Extract the (X, Y) coordinate from the center of the cell holding the provided text.  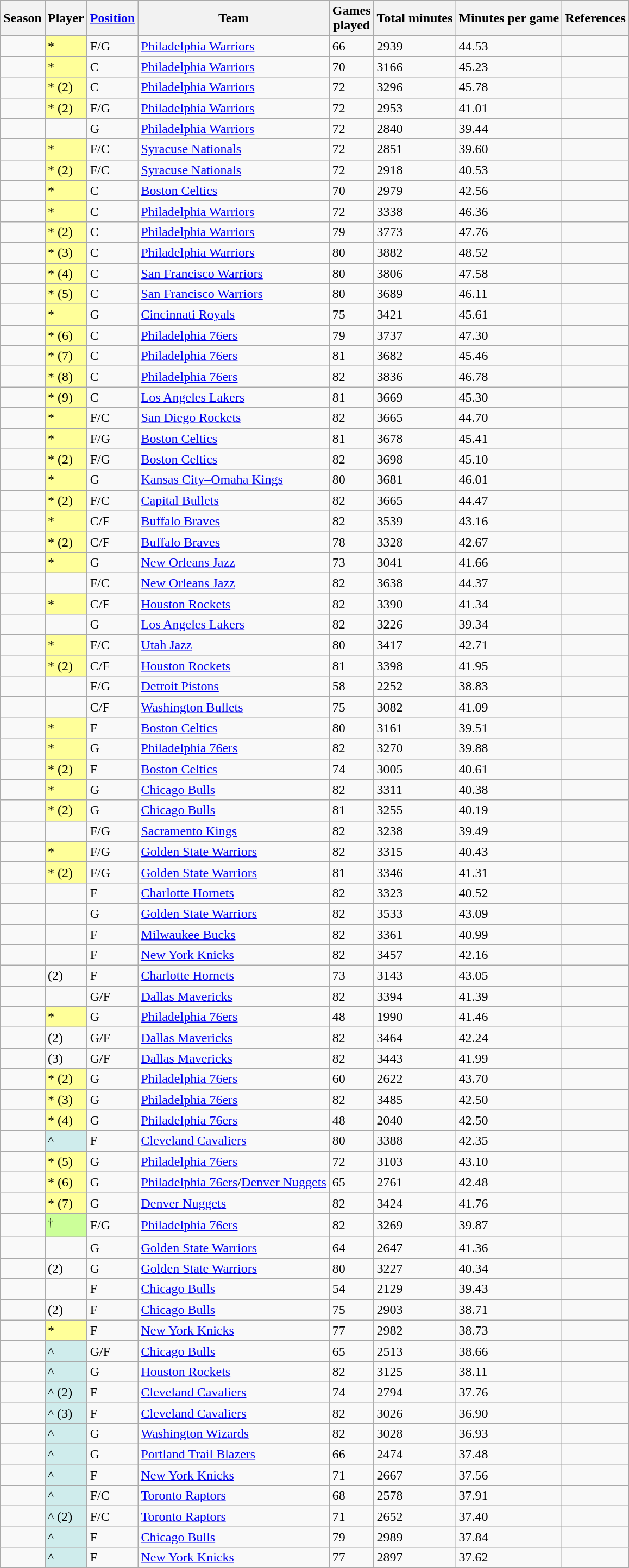
41.66 (509, 562)
58 (351, 687)
41.09 (509, 707)
3388 (415, 1141)
39.34 (509, 625)
3028 (415, 1433)
3311 (415, 790)
* (8) (66, 377)
40.34 (509, 1268)
2840 (415, 129)
41.99 (509, 1058)
37.48 (509, 1455)
3255 (415, 810)
Washington Wizards (234, 1433)
39.60 (509, 149)
40.53 (509, 170)
40.38 (509, 790)
3394 (415, 996)
3338 (415, 211)
39.51 (509, 728)
3315 (415, 852)
3269 (415, 1226)
Denver Nuggets (234, 1203)
3457 (415, 955)
2918 (415, 170)
2897 (415, 1558)
3005 (415, 769)
Portland Trail Blazers (234, 1455)
Gamesplayed (351, 18)
3390 (415, 604)
3421 (415, 315)
3678 (415, 439)
(3) (66, 1058)
38.11 (509, 1372)
46.11 (509, 294)
40.19 (509, 810)
3882 (415, 252)
^ (3) (66, 1413)
40.43 (509, 852)
42.71 (509, 645)
3026 (415, 1413)
41.01 (509, 108)
64 (351, 1248)
3398 (415, 666)
42.16 (509, 955)
Position (112, 18)
54 (351, 1289)
39.87 (509, 1226)
Sacramento Kings (234, 831)
42.35 (509, 1141)
2652 (415, 1516)
Player (66, 18)
2761 (415, 1182)
45.23 (509, 67)
2979 (415, 191)
44.70 (509, 418)
3296 (415, 87)
References (595, 18)
2989 (415, 1537)
2851 (415, 149)
3485 (415, 1100)
37.76 (509, 1392)
3041 (415, 562)
46.78 (509, 377)
38.83 (509, 687)
42.24 (509, 1038)
48.52 (509, 252)
42.56 (509, 191)
Philadelphia 76ers/Denver Nuggets (234, 1182)
3689 (415, 294)
2129 (415, 1289)
3464 (415, 1038)
3166 (415, 67)
38.66 (509, 1351)
45.61 (509, 315)
41.36 (509, 1248)
45.10 (509, 459)
Cincinnati Royals (234, 315)
3737 (415, 335)
3806 (415, 273)
Team (234, 18)
3836 (415, 377)
39.88 (509, 748)
45.46 (509, 356)
Minutes per game (509, 18)
2667 (415, 1475)
2513 (415, 1351)
36.93 (509, 1433)
41.76 (509, 1203)
40.99 (509, 934)
2622 (415, 1079)
Washington Bullets (234, 707)
3103 (415, 1161)
37.56 (509, 1475)
41.95 (509, 666)
37.40 (509, 1516)
39.44 (509, 129)
1990 (415, 1017)
68 (351, 1496)
43.16 (509, 521)
3125 (415, 1372)
45.78 (509, 87)
43.10 (509, 1161)
39.43 (509, 1289)
2474 (415, 1455)
2903 (415, 1310)
Season (23, 18)
San Diego Rockets (234, 418)
3698 (415, 459)
Kansas City–Omaha Kings (234, 480)
43.09 (509, 913)
44.47 (509, 500)
Detroit Pistons (234, 687)
3361 (415, 934)
3773 (415, 232)
3328 (415, 542)
3682 (415, 356)
3443 (415, 1058)
41.31 (509, 872)
† (66, 1226)
* (9) (66, 397)
2982 (415, 1330)
Milwaukee Bucks (234, 934)
37.62 (509, 1558)
3323 (415, 893)
2794 (415, 1392)
3143 (415, 976)
60 (351, 1079)
2252 (415, 687)
3161 (415, 728)
Utah Jazz (234, 645)
3270 (415, 748)
38.73 (509, 1330)
38.71 (509, 1310)
42.48 (509, 1182)
3417 (415, 645)
41.39 (509, 996)
37.84 (509, 1537)
41.46 (509, 1017)
44.53 (509, 46)
3424 (415, 1203)
47.30 (509, 335)
41.34 (509, 604)
3346 (415, 872)
Total minutes (415, 18)
42.67 (509, 542)
40.52 (509, 893)
3238 (415, 831)
2953 (415, 108)
2647 (415, 1248)
3226 (415, 625)
39.49 (509, 831)
45.41 (509, 439)
3681 (415, 480)
2939 (415, 46)
47.58 (509, 273)
78 (351, 542)
37.91 (509, 1496)
3539 (415, 521)
45.30 (509, 397)
43.70 (509, 1079)
3638 (415, 583)
3669 (415, 397)
3533 (415, 913)
46.36 (509, 211)
40.61 (509, 769)
47.76 (509, 232)
43.05 (509, 976)
Capital Bullets (234, 500)
44.37 (509, 583)
3082 (415, 707)
3227 (415, 1268)
36.90 (509, 1413)
2040 (415, 1120)
2578 (415, 1496)
46.01 (509, 480)
